For the text-containing cell, return its midpoint in (x, y) coordinate format. 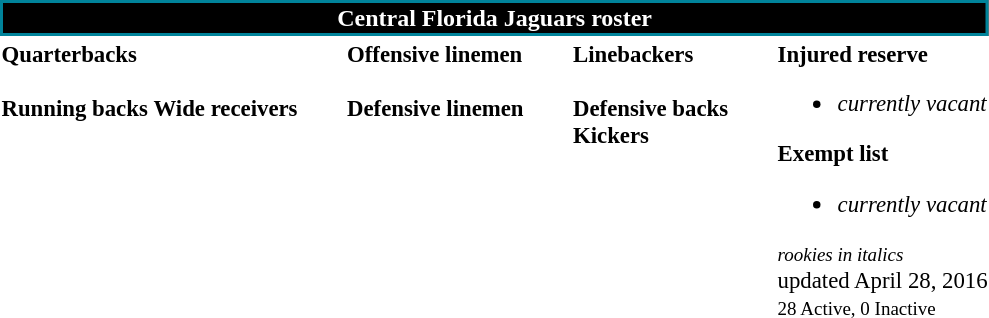
Central Florida Jaguars roster (494, 18)
